Locate the cell with the specified text and output its [x, y] center coordinate. 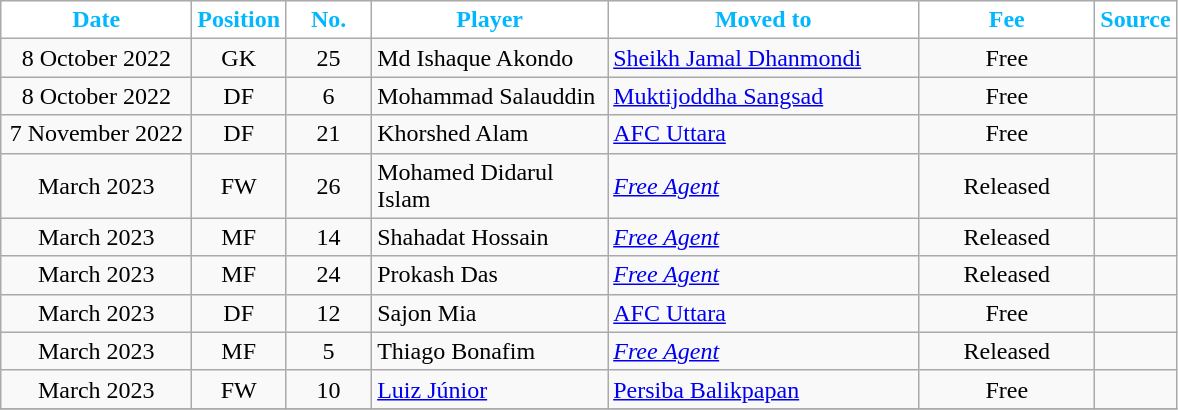
Sajon Mia [490, 313]
6 [329, 96]
Mohamed Didarul Islam [490, 186]
No. [329, 20]
21 [329, 134]
Md Ishaque Akondo [490, 58]
24 [329, 275]
Source [1136, 20]
Thiago Bonafim [490, 351]
Persiba Balikpapan [764, 389]
12 [329, 313]
Fee [1007, 20]
25 [329, 58]
Player [490, 20]
5 [329, 351]
Position [239, 20]
7 November 2022 [96, 134]
26 [329, 186]
14 [329, 237]
Prokash Das [490, 275]
Date [96, 20]
Muktijoddha Sangsad [764, 96]
10 [329, 389]
Mohammad Salauddin [490, 96]
Shahadat Hossain [490, 237]
GK [239, 58]
Moved to [764, 20]
Khorshed Alam [490, 134]
Luiz Júnior [490, 389]
Sheikh Jamal Dhanmondi [764, 58]
